Return (x, y) of the center of cell containing provided text 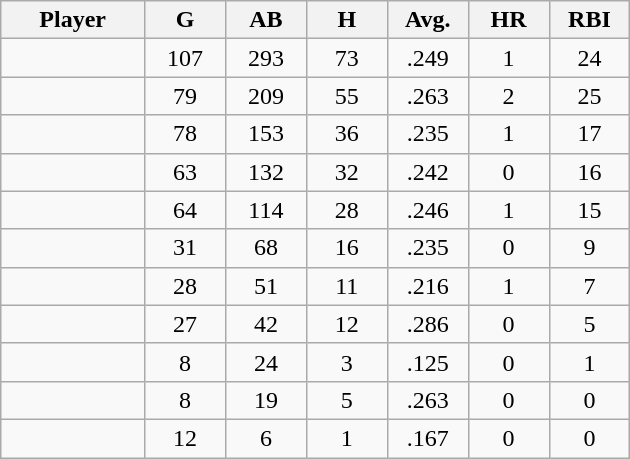
.125 (428, 362)
55 (346, 96)
209 (266, 96)
3 (346, 362)
68 (266, 248)
31 (186, 248)
6 (266, 438)
11 (346, 286)
42 (266, 324)
Avg. (428, 20)
.216 (428, 286)
25 (590, 96)
.167 (428, 438)
Player (73, 20)
.242 (428, 172)
63 (186, 172)
64 (186, 210)
.249 (428, 58)
107 (186, 58)
79 (186, 96)
G (186, 20)
114 (266, 210)
153 (266, 134)
27 (186, 324)
.286 (428, 324)
.246 (428, 210)
73 (346, 58)
51 (266, 286)
32 (346, 172)
17 (590, 134)
AB (266, 20)
9 (590, 248)
293 (266, 58)
HR (508, 20)
7 (590, 286)
H (346, 20)
2 (508, 96)
RBI (590, 20)
36 (346, 134)
132 (266, 172)
78 (186, 134)
19 (266, 400)
15 (590, 210)
